Detect which cell encompasses the target text, then output its [X, Y] center coordinate. 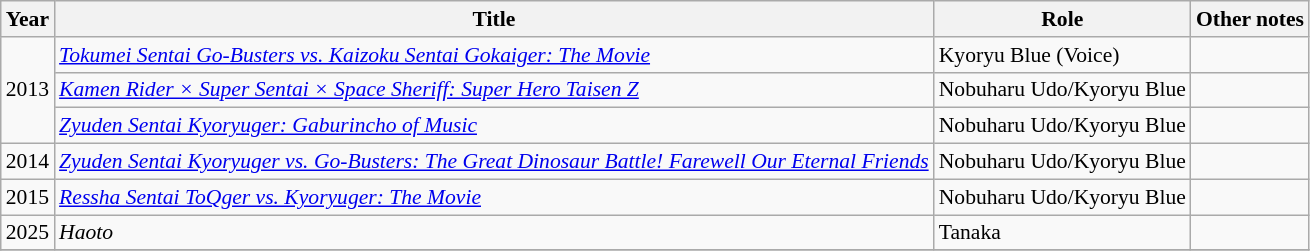
Haoto [494, 233]
Tanaka [1062, 233]
Other notes [1250, 19]
Zyuden Sentai Kyoryuger: Gaburincho of Music [494, 126]
Kyoryu Blue (Voice) [1062, 55]
2025 [28, 233]
Kamen Rider × Super Sentai × Space Sheriff: Super Hero Taisen Z [494, 90]
Zyuden Sentai Kyoryuger vs. Go-Busters: The Great Dinosaur Battle! Farewell Our Eternal Friends [494, 162]
Title [494, 19]
Year [28, 19]
Role [1062, 19]
Tokumei Sentai Go-Busters vs. Kaizoku Sentai Gokaiger: The Movie [494, 55]
2013 [28, 90]
2015 [28, 197]
2014 [28, 162]
Ressha Sentai ToQger vs. Kyoryuger: The Movie [494, 197]
